Locate the cell with the specified text and output its (x, y) center coordinate. 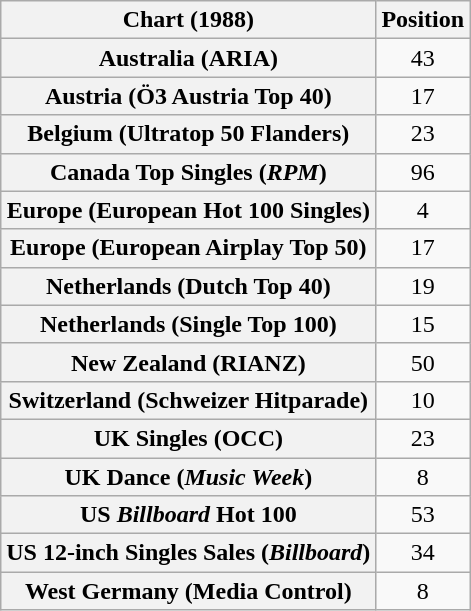
Austria (Ö3 Austria Top 40) (188, 96)
10 (423, 400)
US 12-inch Singles Sales (Billboard) (188, 553)
Position (423, 20)
Europe (European Airplay Top 50) (188, 248)
34 (423, 553)
Australia (ARIA) (188, 58)
Canada Top Singles (RPM) (188, 172)
Netherlands (Single Top 100) (188, 324)
US Billboard Hot 100 (188, 515)
53 (423, 515)
4 (423, 210)
Belgium (Ultratop 50 Flanders) (188, 134)
19 (423, 286)
96 (423, 172)
Netherlands (Dutch Top 40) (188, 286)
UK Singles (OCC) (188, 438)
Europe (European Hot 100 Singles) (188, 210)
New Zealand (RIANZ) (188, 362)
UK Dance (Music Week) (188, 477)
West Germany (Media Control) (188, 591)
Chart (1988) (188, 20)
43 (423, 58)
15 (423, 324)
Switzerland (Schweizer Hitparade) (188, 400)
50 (423, 362)
